From the cell containing the given text, extract its center point as (X, Y) coordinate. 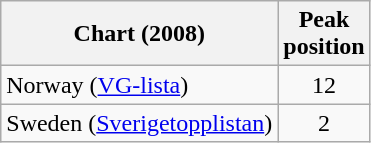
Norway (VG-lista) (140, 85)
Peakposition (324, 34)
Chart (2008) (140, 34)
12 (324, 85)
2 (324, 123)
Sweden (Sverigetopplistan) (140, 123)
